Capture the cell that displays the provided text and extract its (x, y) central coordinate. 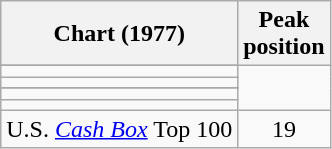
19 (284, 129)
Chart (1977) (120, 34)
U.S. Cash Box Top 100 (120, 129)
Peakposition (284, 34)
